Return [x, y] of the center of cell containing provided text 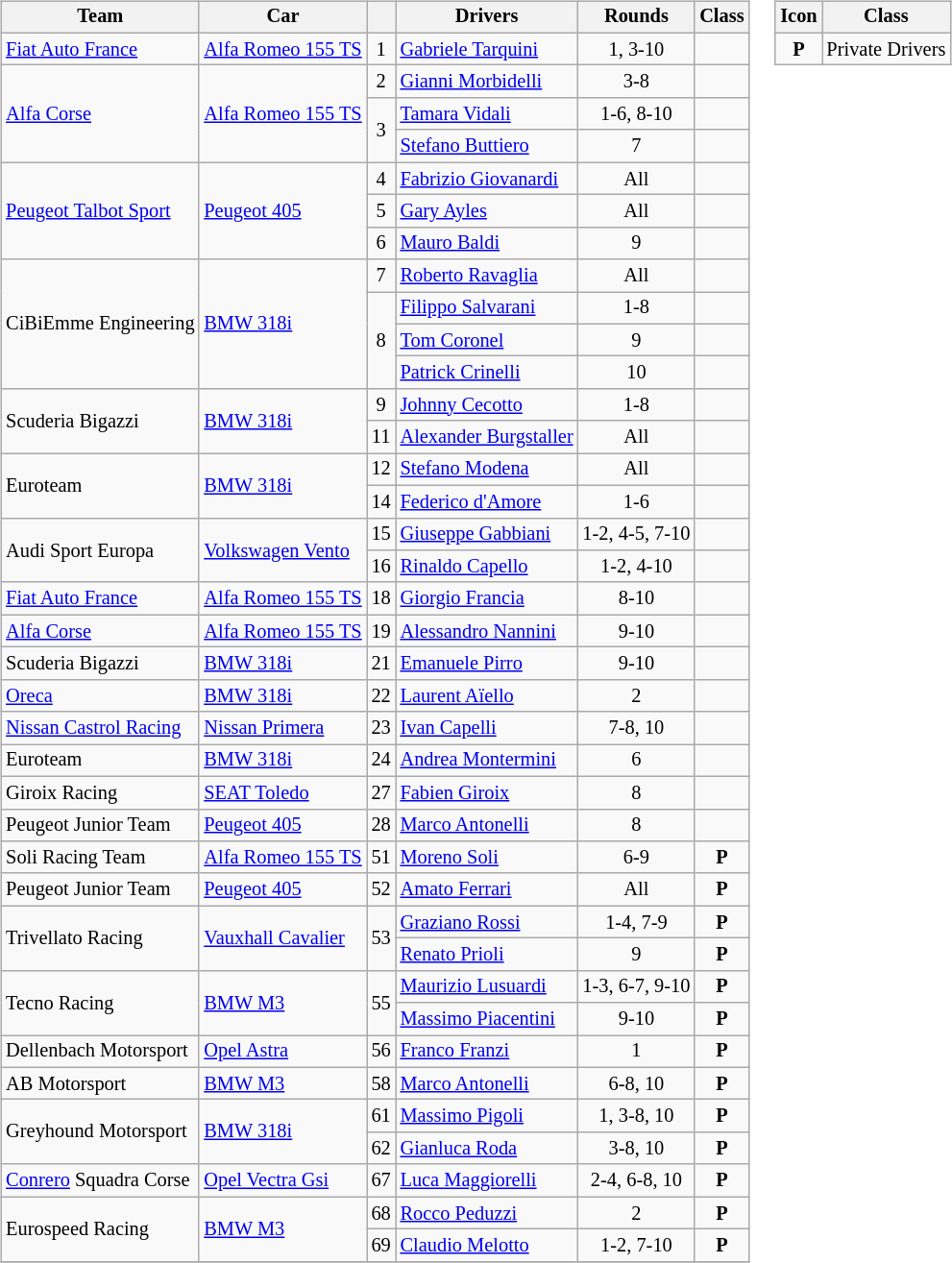
Giorgio Francia [487, 598]
Massimo Pigoli [487, 1116]
Dellenbach Motorsport [100, 1052]
Laurent Aïello [487, 695]
6-8, 10 [637, 1083]
Soli Racing Team [100, 858]
Rounds [637, 17]
3-8 [637, 82]
Rocco Peduzzi [487, 1213]
1-3, 6-7, 9-10 [637, 986]
11 [381, 437]
Fabien Giroix [487, 792]
Rinaldo Capello [487, 567]
Vauxhall Cavalier [282, 937]
Gabriele Tarquini [487, 49]
18 [381, 598]
1, 3-8, 10 [637, 1116]
2-4, 6-8, 10 [637, 1180]
15 [381, 534]
Tom Coronel [487, 340]
Nissan Castrol Racing [100, 728]
Mauro Baldi [487, 243]
61 [381, 1116]
3-8, 10 [637, 1149]
21 [381, 664]
Car [282, 17]
1, 3-10 [637, 49]
1-6 [637, 501]
12 [381, 470]
56 [381, 1052]
Giroix Racing [100, 792]
Emanuele Pirro [487, 664]
Icon [798, 17]
Stefano Modena [487, 470]
Oreca [100, 695]
4 [381, 179]
Ivan Capelli [487, 728]
Johnny Cecotto [487, 405]
Gianluca Roda [487, 1149]
Private Drivers [887, 49]
67 [381, 1180]
1-6, 8-10 [637, 114]
Trivellato Racing [100, 937]
Stefano Buttiero [487, 146]
Opel Vectra Gsi [282, 1180]
Opel Astra [282, 1052]
SEAT Toledo [282, 792]
Amato Ferrari [487, 889]
52 [381, 889]
55 [381, 1003]
Luca Maggiorelli [487, 1180]
51 [381, 858]
Peugeot Talbot Sport [100, 211]
7-8, 10 [637, 728]
Roberto Ravaglia [487, 276]
27 [381, 792]
1-2, 4-5, 7-10 [637, 534]
Alessandro Nannini [487, 631]
53 [381, 937]
8-10 [637, 598]
58 [381, 1083]
Gary Ayles [487, 211]
19 [381, 631]
Moreno Soli [487, 858]
Filippo Salvarani [487, 308]
Team [100, 17]
68 [381, 1213]
Greyhound Motorsport [100, 1131]
28 [381, 825]
6-9 [637, 858]
16 [381, 567]
3 [381, 131]
Audi Sport Europa [100, 549]
Andrea Montermini [487, 761]
24 [381, 761]
22 [381, 695]
1-2, 4-10 [637, 567]
69 [381, 1246]
1-4, 7-9 [637, 922]
10 [637, 373]
Patrick Crinelli [487, 373]
Eurospeed Racing [100, 1229]
CiBiEmme Engineering [100, 325]
Franco Franzi [487, 1052]
Claudio Melotto [487, 1246]
Tamara Vidali [487, 114]
Graziano Rossi [487, 922]
23 [381, 728]
Drivers [487, 17]
Volkswagen Vento [282, 549]
Renato Prioli [487, 955]
Alexander Burgstaller [487, 437]
Conrero Squadra Corse [100, 1180]
14 [381, 501]
1-2, 7-10 [637, 1246]
Gianni Morbidelli [487, 82]
Maurizio Lusuardi [487, 986]
Giuseppe Gabbiani [487, 534]
5 [381, 211]
Nissan Primera [282, 728]
Massimo Piacentini [487, 1019]
Federico d'Amore [487, 501]
Tecno Racing [100, 1003]
62 [381, 1149]
AB Motorsport [100, 1083]
Fabrizio Giovanardi [487, 179]
